Provide the [x, y] coordinate of the cell's center where the given text is located.  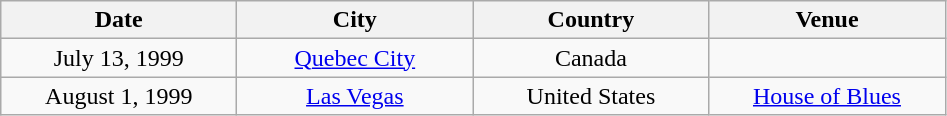
Country [591, 20]
August 1, 1999 [119, 96]
July 13, 1999 [119, 58]
Venue [827, 20]
United States [591, 96]
House of Blues [827, 96]
Quebec City [355, 58]
Date [119, 20]
Canada [591, 58]
City [355, 20]
Las Vegas [355, 96]
